Extract the (X, Y) coordinate from the center of the cell holding the provided text.  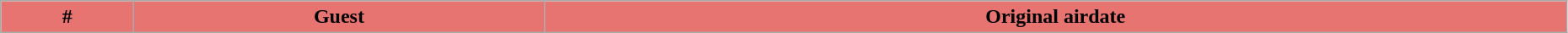
Guest (339, 17)
# (67, 17)
Original airdate (1055, 17)
